From the cell containing the given text, extract its center point as [X, Y] coordinate. 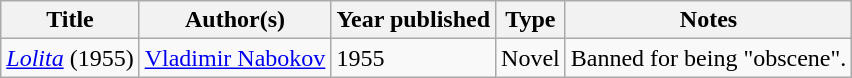
Lolita (1955) [70, 58]
Author(s) [235, 20]
Notes [708, 20]
Title [70, 20]
Year published [414, 20]
Banned for being "obscene". [708, 58]
1955 [414, 58]
Vladimir Nabokov [235, 58]
Type [531, 20]
Novel [531, 58]
